From the cell containing the given text, extract its center point as (X, Y) coordinate. 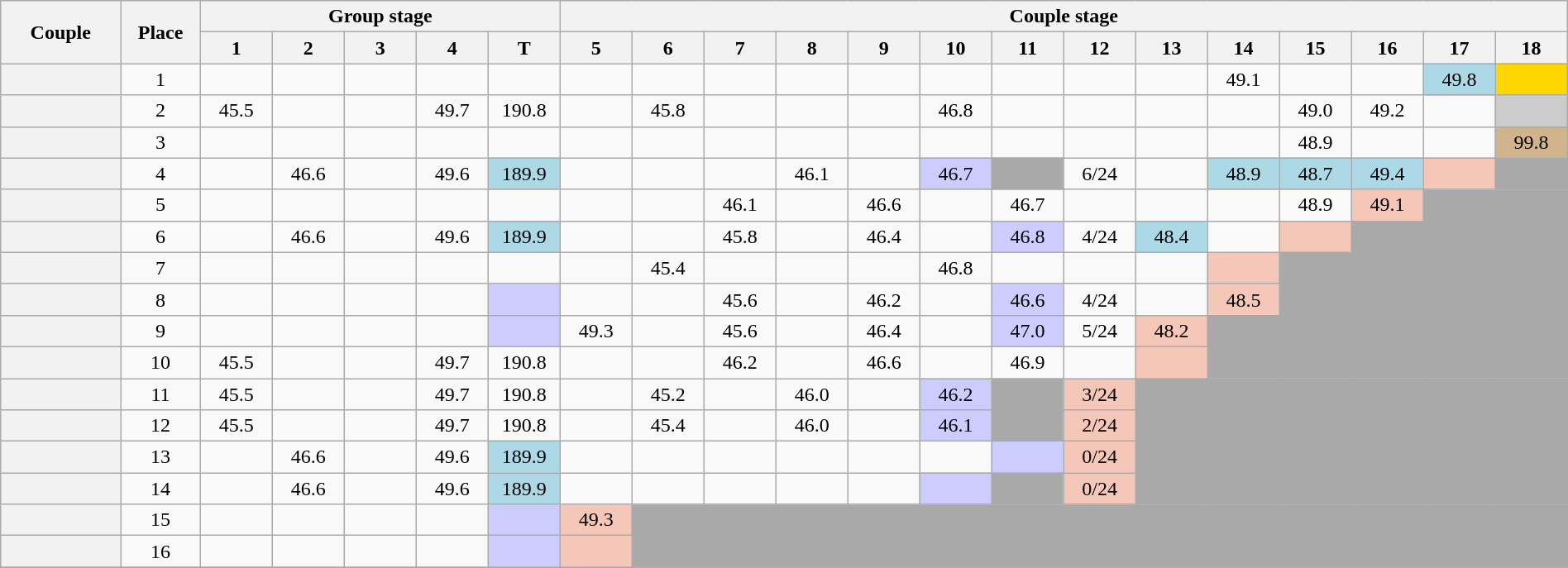
5/24 (1100, 331)
17 (1459, 48)
49.8 (1459, 79)
99.8 (1532, 142)
Place (160, 32)
47.0 (1027, 331)
Group stage (380, 17)
48.5 (1244, 299)
46.9 (1027, 362)
Couple stage (1064, 17)
49.4 (1388, 174)
T (524, 48)
49.0 (1315, 111)
49.2 (1388, 111)
18 (1532, 48)
48.4 (1171, 236)
45.2 (668, 394)
48.7 (1315, 174)
48.2 (1171, 331)
Couple (61, 32)
6/24 (1100, 174)
2/24 (1100, 426)
3/24 (1100, 394)
